Search for the cell housing the specified text and yield its (x, y) center coordinate. 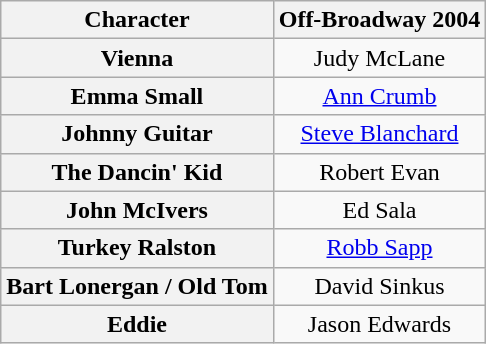
Turkey Ralston (137, 248)
David Sinkus (380, 286)
Jason Edwards (380, 324)
The Dancin' Kid (137, 172)
Eddie (137, 324)
Robert Evan (380, 172)
Robb Sapp (380, 248)
Bart Lonergan / Old Tom (137, 286)
Off-Broadway 2004 (380, 20)
Emma Small (137, 96)
John McIvers (137, 210)
Johnny Guitar (137, 134)
Ann Crumb (380, 96)
Vienna (137, 58)
Judy McLane (380, 58)
Character (137, 20)
Steve Blanchard (380, 134)
Ed Sala (380, 210)
